Capture the cell that displays the provided text and extract its (x, y) central coordinate. 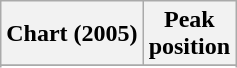
Chart (2005) (72, 34)
Peakposition (189, 34)
